Output the [x, y] coordinate of the center of the cell containing the given text.  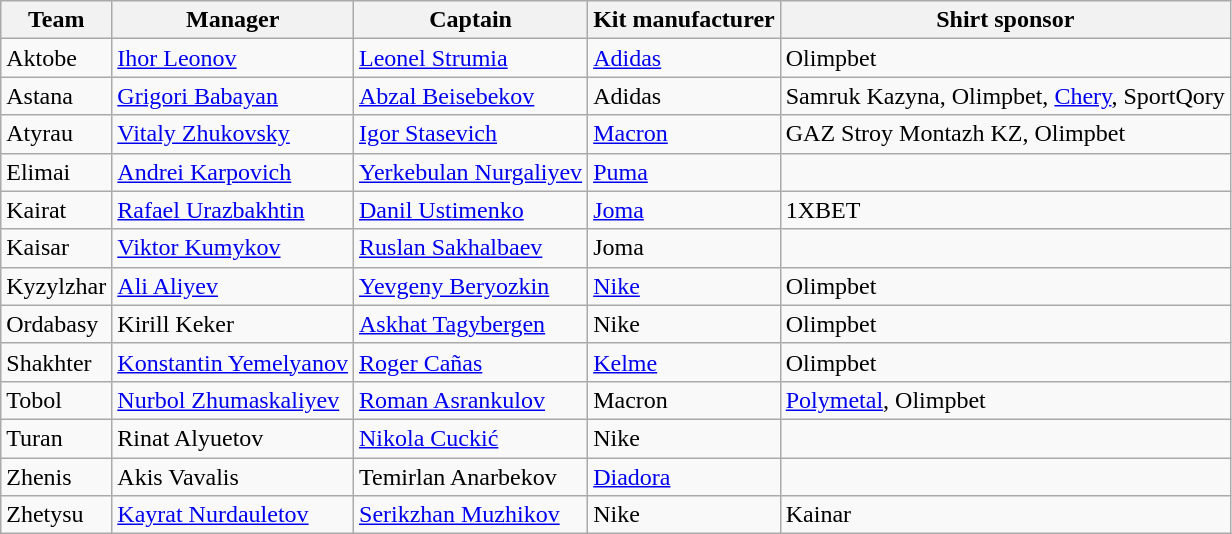
Nurbol Zhumaskaliyev [233, 400]
Andrei Karpovich [233, 172]
Temirlan Anarbekov [471, 477]
Serikzhan Muzhikov [471, 515]
Askhat Tagybergen [471, 324]
Polymetal, Olimpbet [1005, 400]
Kyzylzhar [56, 286]
Leonel Strumia [471, 58]
GAZ Stroy Montazh KZ, Olimpbet [1005, 134]
Astana [56, 96]
Ordabasy [56, 324]
Akis Vavalis [233, 477]
Rinat Alyuetov [233, 438]
Puma [684, 172]
Atyrau [56, 134]
Roger Cañas [471, 362]
Kirill Keker [233, 324]
1XBET [1005, 210]
Diadora [684, 477]
Vitaly Zhukovsky [233, 134]
Konstantin Yemelyanov [233, 362]
Yerkebulan Nurgaliyev [471, 172]
Shirt sponsor [1005, 20]
Kelme [684, 362]
Viktor Kumykov [233, 248]
Yevgeny Beryozkin [471, 286]
Ali Aliyev [233, 286]
Ihor Leonov [233, 58]
Kaisar [56, 248]
Nikola Cuckić [471, 438]
Abzal Beisebekov [471, 96]
Shakhter [56, 362]
Manager [233, 20]
Rafael Urazbakhtin [233, 210]
Igor Stasevich [471, 134]
Samruk Kazyna, Olimpbet, Chery, SportQory [1005, 96]
Kit manufacturer [684, 20]
Team [56, 20]
Aktobe [56, 58]
Kairat [56, 210]
Captain [471, 20]
Ruslan Sakhalbaev [471, 248]
Turan [56, 438]
Elimai [56, 172]
Grigori Babayan [233, 96]
Tobol [56, 400]
Roman Asrankulov [471, 400]
Danil Ustimenko [471, 210]
Kainar [1005, 515]
Kayrat Nurdauletov [233, 515]
Zhetysu [56, 515]
Zhenis [56, 477]
